Determine the [x, y] coordinate at the center of the cell enclosing the given text.  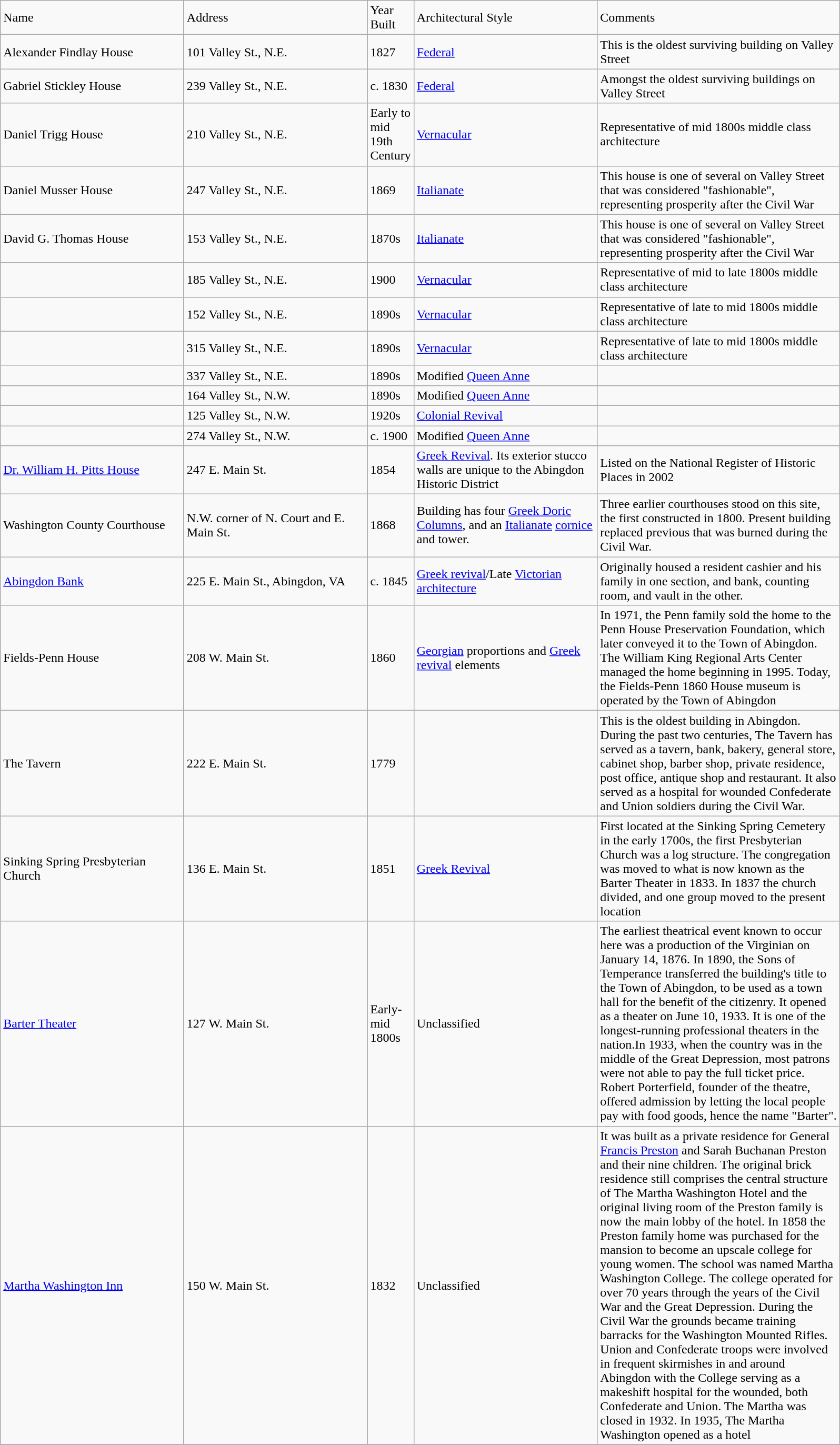
101 Valley St., N.E. [276, 52]
247 Valley St., N.E. [276, 190]
125 Valley St., N.W. [276, 415]
This is the oldest surviving building on Valley Street [719, 52]
1827 [391, 52]
Representative of mid 1800s middle class architecture [719, 135]
Early to mid 19th Century [391, 135]
1869 [391, 190]
152 Valley St., N.E. [276, 314]
1779 [391, 763]
1870s [391, 238]
N.W. corner of N. Court and E. Main St. [276, 525]
185 Valley St., N.E. [276, 280]
Georgian proportions and Greek revival elements [505, 658]
222 E. Main St. [276, 763]
Originally housed a resident cashier and his family in one section, and bank, counting room, and vault in the other. [719, 581]
Greek Revival. Its exterior stucco walls are unique to the Abingdon Historic District [505, 470]
Sinking Spring Presbyterian Church [93, 869]
Early-mid 1800s [391, 1023]
315 Valley St., N.E. [276, 348]
Gabriel Stickley House [93, 86]
1920s [391, 415]
337 Valley St., N.E. [276, 375]
127 W. Main St. [276, 1023]
The Tavern [93, 763]
Dr. William H. Pitts House [93, 470]
Washington County Courthouse [93, 525]
Fields-Penn House [93, 658]
164 Valley St., N.W. [276, 395]
David G. Thomas House [93, 238]
Barter Theater [93, 1023]
Colonial Revival [505, 415]
1851 [391, 869]
c. 1900 [391, 435]
Listed on the National Register of Historic Places in 2002 [719, 470]
Daniel Trigg House [93, 135]
1832 [391, 1285]
Address [276, 18]
239 Valley St., N.E. [276, 86]
Greek revival/Late Victorian architecture [505, 581]
c. 1830 [391, 86]
136 E. Main St. [276, 869]
Name [93, 18]
208 W. Main St. [276, 658]
Daniel Musser House [93, 190]
Comments [719, 18]
274 Valley St., N.W. [276, 435]
153 Valley St., N.E. [276, 238]
210 Valley St., N.E. [276, 135]
Year Built [391, 18]
225 E. Main St., Abingdon, VA [276, 581]
Abingdon Bank [93, 581]
150 W. Main St. [276, 1285]
c. 1845 [391, 581]
Representative of mid to late 1800s middle class architecture [719, 280]
Alexander Findlay House [93, 52]
Building has four Greek Doric Columns, and an Italianate cornice and tower. [505, 525]
Architectural Style [505, 18]
Three earlier courthouses stood on this site, the first constructed in 1800. Present building replaced previous that was burned during the Civil War. [719, 525]
1860 [391, 658]
1868 [391, 525]
Amongst the oldest surviving buildings on Valley Street [719, 86]
247 E. Main St. [276, 470]
1854 [391, 470]
Martha Washington Inn [93, 1285]
Greek Revival [505, 869]
1900 [391, 280]
